Pinpoint the cell where the given text exists, returning its (x, y) midpoint coordinate. 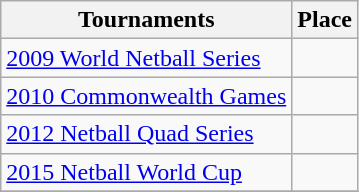
2012 Netball Quad Series (146, 134)
Tournaments (146, 20)
2009 World Netball Series (146, 58)
2015 Netball World Cup (146, 172)
2010 Commonwealth Games (146, 96)
Place (325, 20)
